From the cell containing the given text, extract its center point as [X, Y] coordinate. 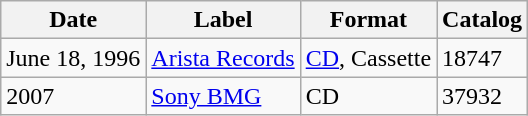
CD, Cassette [368, 58]
37932 [482, 96]
Date [74, 20]
2007 [74, 96]
Format [368, 20]
Arista Records [223, 58]
Catalog [482, 20]
June 18, 1996 [74, 58]
Sony BMG [223, 96]
18747 [482, 58]
Label [223, 20]
CD [368, 96]
